Find where the given text appears and provide that cell's center as [X, Y] coordinate. 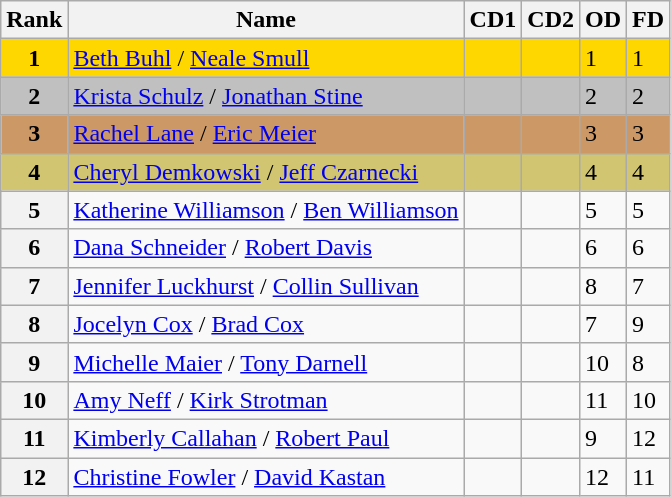
Michelle Maier / Tony Darnell [266, 362]
Christine Fowler / David Kastan [266, 477]
CD1 [493, 20]
Beth Buhl / Neale Smull [266, 58]
Amy Neff / Kirk Strotman [266, 400]
OD [604, 20]
Jennifer Luckhurst / Collin Sullivan [266, 286]
Dana Schneider / Robert Davis [266, 248]
Jocelyn Cox / Brad Cox [266, 324]
Krista Schulz / Jonathan Stine [266, 96]
Kimberly Callahan / Robert Paul [266, 438]
Rank [34, 20]
CD2 [551, 20]
Katherine Williamson / Ben Williamson [266, 210]
FD [648, 20]
Rachel Lane / Eric Meier [266, 134]
Cheryl Demkowski / Jeff Czarnecki [266, 172]
Name [266, 20]
